For the text-containing cell, return its midpoint in (x, y) coordinate format. 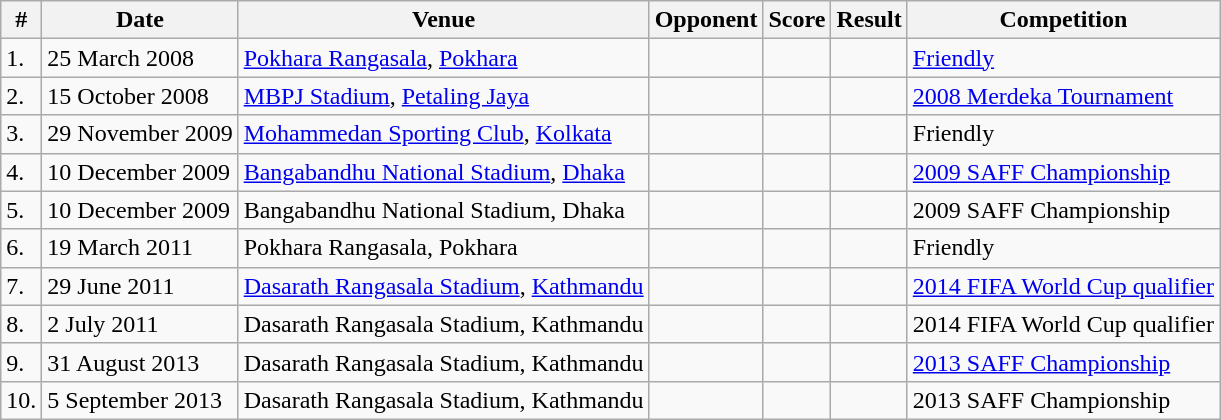
8. (22, 324)
29 November 2009 (140, 134)
1. (22, 58)
29 June 2011 (140, 286)
9. (22, 362)
Result (869, 20)
2008 Merdeka Tournament (1063, 96)
Opponent (706, 20)
31 August 2013 (140, 362)
MBPJ Stadium, Petaling Jaya (444, 96)
Competition (1063, 20)
6. (22, 248)
Mohammedan Sporting Club, Kolkata (444, 134)
Venue (444, 20)
# (22, 20)
Date (140, 20)
2 July 2011 (140, 324)
Score (797, 20)
19 March 2011 (140, 248)
4. (22, 172)
10. (22, 400)
25 March 2008 (140, 58)
7. (22, 286)
2. (22, 96)
3. (22, 134)
5 September 2013 (140, 400)
5. (22, 210)
15 October 2008 (140, 96)
